Return the (X, Y) coordinate for the center point of the cell that contains the specified text.  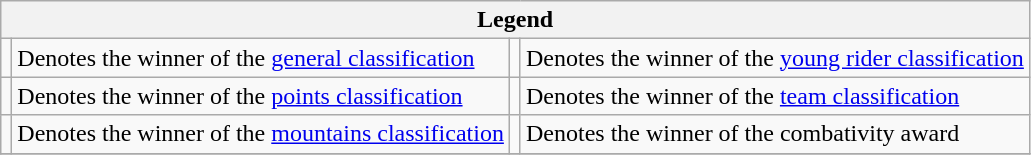
Legend (516, 20)
Denotes the winner of the points classification (261, 96)
Denotes the winner of the general classification (261, 58)
Denotes the winner of the team classification (774, 96)
Denotes the winner of the combativity award (774, 134)
Denotes the winner of the young rider classification (774, 58)
Denotes the winner of the mountains classification (261, 134)
